Output the [x, y] coordinate of the center of the cell containing the given text.  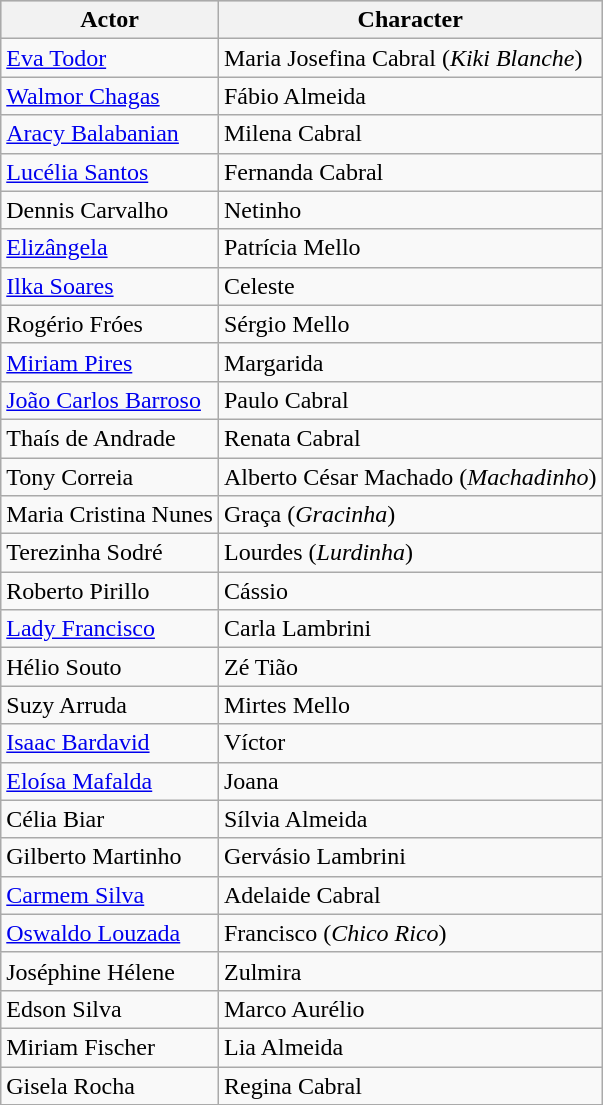
Francisco (Chico Rico) [410, 933]
Joana [410, 781]
Ilka Soares [110, 286]
Adelaide Cabral [410, 895]
Cássio [410, 591]
Graça (Gracinha) [410, 515]
Maria Cristina Nunes [110, 515]
Actor [110, 20]
Célia Biar [110, 819]
Zulmira [410, 971]
Renata Cabral [410, 438]
Miriam Fischer [110, 1047]
Zé Tião [410, 667]
Fábio Almeida [410, 96]
Sílvia Almeida [410, 819]
Lucélia Santos [110, 172]
Alberto César Machado (Machadinho) [410, 477]
Tony Correia [110, 477]
Elizângela [110, 248]
Character [410, 20]
Dennis Carvalho [110, 210]
Eloísa Mafalda [110, 781]
Netinho [410, 210]
Maria Josefina Cabral (Kiki Blanche) [410, 58]
Walmor Chagas [110, 96]
Hélio Souto [110, 667]
Gilberto Martinho [110, 857]
Aracy Balabanian [110, 134]
Milena Cabral [410, 134]
Regina Cabral [410, 1085]
Terezinha Sodré [110, 553]
Mirtes Mello [410, 705]
Fernanda Cabral [410, 172]
Lia Almeida [410, 1047]
Isaac Bardavid [110, 743]
Celeste [410, 286]
Gervásio Lambrini [410, 857]
Patrícia Mello [410, 248]
Gisela Rocha [110, 1085]
Paulo Cabral [410, 400]
Rogério Fróes [110, 324]
Oswaldo Louzada [110, 933]
Sérgio Mello [410, 324]
Víctor [410, 743]
Margarida [410, 362]
Edson Silva [110, 1009]
Lady Francisco [110, 629]
Marco Aurélio [410, 1009]
Eva Todor [110, 58]
Lourdes (Lurdinha) [410, 553]
Carmem Silva [110, 895]
João Carlos Barroso [110, 400]
Miriam Pires [110, 362]
Suzy Arruda [110, 705]
Roberto Pirillo [110, 591]
Thaís de Andrade [110, 438]
Carla Lambrini [410, 629]
Joséphine Hélene [110, 971]
